From the cell containing the given text, extract its center point as [X, Y] coordinate. 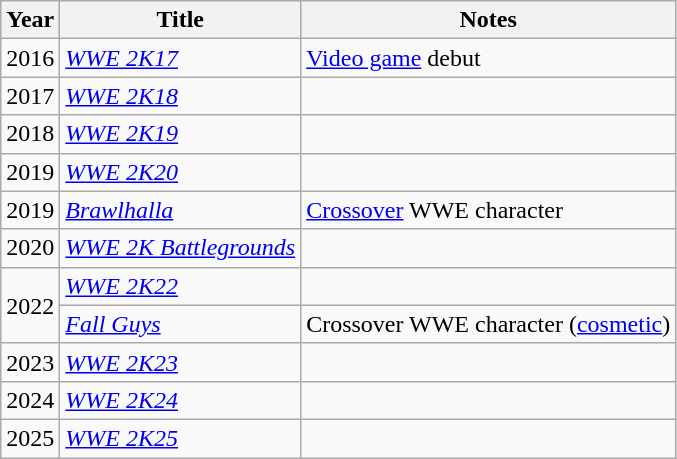
Brawlhalla [180, 210]
Fall Guys [180, 324]
2016 [30, 58]
2023 [30, 362]
Year [30, 20]
WWE 2K22 [180, 286]
2022 [30, 305]
Notes [488, 20]
2024 [30, 400]
WWE 2K25 [180, 438]
WWE 2K24 [180, 400]
Crossover WWE character [488, 210]
WWE 2K20 [180, 172]
Crossover WWE character (cosmetic) [488, 324]
WWE 2K Battlegrounds [180, 248]
2025 [30, 438]
2017 [30, 96]
WWE 2K19 [180, 134]
2018 [30, 134]
Title [180, 20]
WWE 2K23 [180, 362]
Video game debut [488, 58]
WWE 2K18 [180, 96]
2020 [30, 248]
WWE 2K17 [180, 58]
